For the text-containing cell, return its midpoint in (x, y) coordinate format. 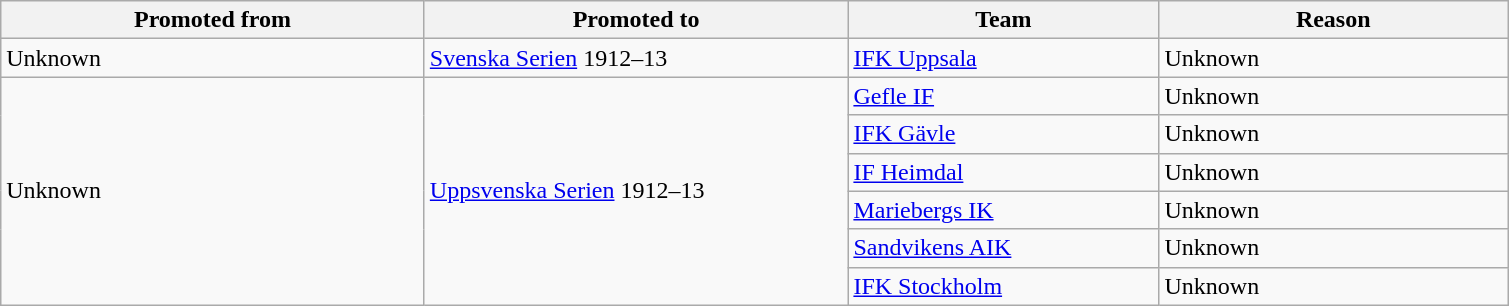
IF Heimdal (1004, 172)
Reason (1334, 20)
IFK Uppsala (1004, 58)
Sandvikens AIK (1004, 248)
IFK Gävle (1004, 134)
Gefle IF (1004, 96)
Promoted to (636, 20)
IFK Stockholm (1004, 286)
Promoted from (213, 20)
Mariebergs IK (1004, 210)
Team (1004, 20)
Svenska Serien 1912–13 (636, 58)
Uppsvenska Serien 1912–13 (636, 191)
